Search for the cell housing the specified text and yield its (x, y) center coordinate. 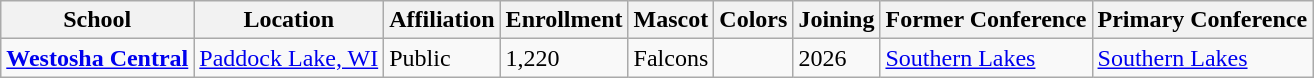
1,220 (564, 58)
Mascot (671, 20)
Public (442, 58)
Former Conference (986, 20)
Location (289, 20)
Paddock Lake, WI (289, 58)
Falcons (671, 58)
Affiliation (442, 20)
Colors (754, 20)
Enrollment (564, 20)
2026 (836, 58)
Primary Conference (1202, 20)
Joining (836, 20)
School (98, 20)
Westosha Central (98, 58)
